Provide the [x, y] coordinate of the cell's center where the given text is located.  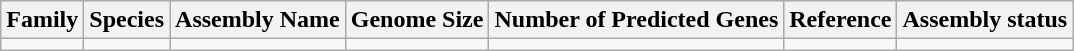
Assembly Name [258, 20]
Reference [840, 20]
Species [127, 20]
Family [42, 20]
Genome Size [417, 20]
Assembly status [985, 20]
Number of Predicted Genes [636, 20]
